Find where the given text appears and provide that cell's center as (X, Y) coordinate. 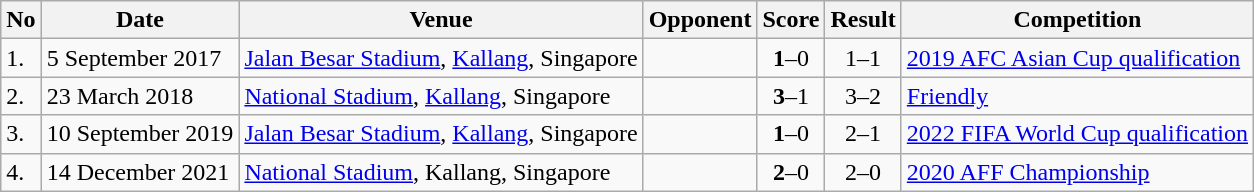
10 September 2019 (140, 134)
Date (140, 20)
Competition (1077, 20)
23 March 2018 (140, 96)
4. (21, 172)
2022 FIFA World Cup qualification (1077, 134)
1. (21, 58)
Score (791, 20)
2020 AFF Championship (1077, 172)
Venue (441, 20)
5 September 2017 (140, 58)
3–2 (863, 96)
3–1 (791, 96)
No (21, 20)
2–1 (863, 134)
3. (21, 134)
2. (21, 96)
Friendly (1077, 96)
Result (863, 20)
Opponent (700, 20)
2019 AFC Asian Cup qualification (1077, 58)
1–1 (863, 58)
14 December 2021 (140, 172)
